Capture the cell that displays the provided text and extract its [x, y] central coordinate. 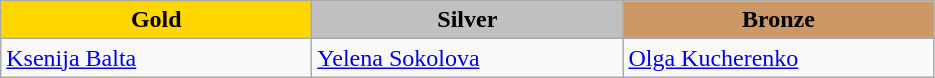
Olga Kucherenko [778, 58]
Gold [156, 20]
Bronze [778, 20]
Ksenija Balta [156, 58]
Silver [468, 20]
Yelena Sokolova [468, 58]
